Scan for the cell matching the given text and deliver its [X, Y] coordinate at center. 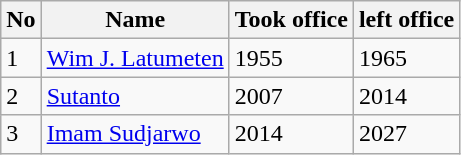
left office [406, 20]
1965 [406, 58]
2007 [291, 96]
2 [21, 96]
2027 [406, 134]
Took office [291, 20]
Sutanto [135, 96]
1 [21, 58]
Name [135, 20]
No [21, 20]
3 [21, 134]
Imam Sudjarwo [135, 134]
Wim J. Latumeten [135, 58]
1955 [291, 58]
